Provide the [X, Y] coordinate of the cell's center where the given text is located.  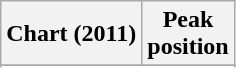
Peakposition [188, 34]
Chart (2011) [72, 34]
